For the text-containing cell, return its midpoint in (x, y) coordinate format. 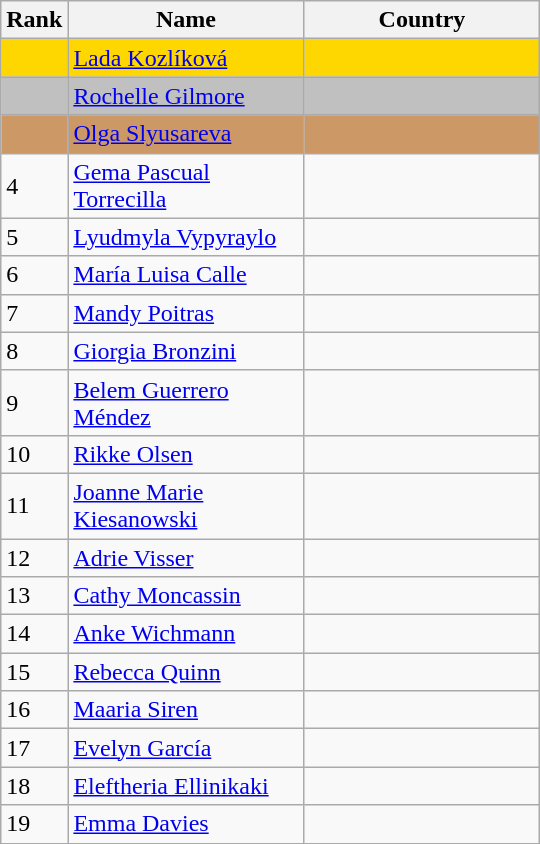
Giorgia Bronzini (186, 351)
Rikke Olsen (186, 454)
Eleftheria Ellinikaki (186, 786)
13 (34, 596)
Adrie Visser (186, 557)
Rochelle Gilmore (186, 96)
Olga Slyusareva (186, 134)
Belem Guerrero Méndez (186, 402)
9 (34, 402)
16 (34, 710)
19 (34, 824)
Gema Pascual Torrecilla (186, 186)
8 (34, 351)
María Luisa Calle (186, 275)
10 (34, 454)
Joanne Marie Kiesanowski (186, 506)
Emma Davies (186, 824)
18 (34, 786)
Maaria Siren (186, 710)
Rank (34, 20)
Cathy Moncassin (186, 596)
6 (34, 275)
11 (34, 506)
Rebecca Quinn (186, 672)
7 (34, 313)
Mandy Poitras (186, 313)
5 (34, 237)
Country (422, 20)
Name (186, 20)
14 (34, 634)
17 (34, 748)
Lyudmyla Vypyraylo (186, 237)
12 (34, 557)
15 (34, 672)
Anke Wichmann (186, 634)
4 (34, 186)
Lada Kozlíková (186, 58)
Evelyn García (186, 748)
